Find where the given text appears and provide that cell's center as [X, Y] coordinate. 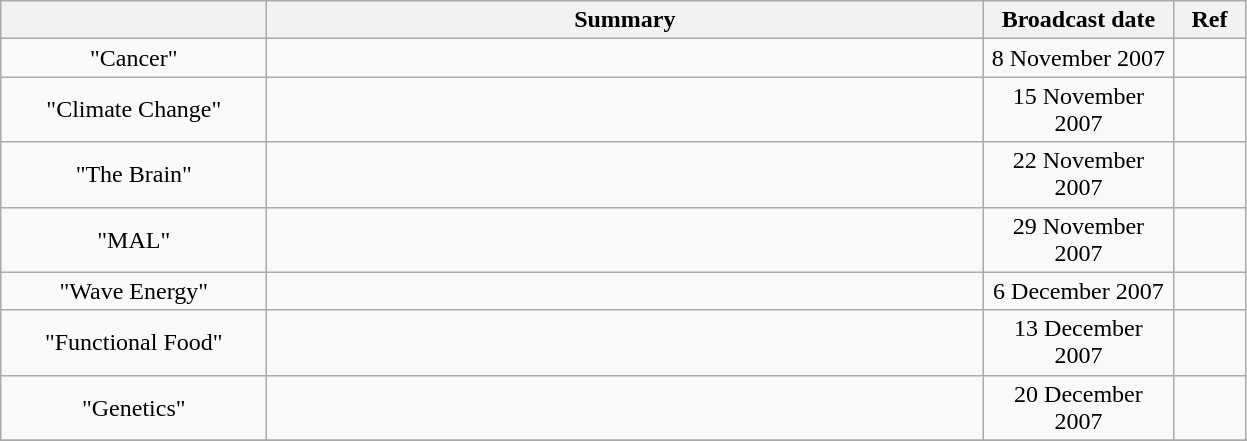
20 December 2007 [1078, 408]
Broadcast date [1078, 20]
"MAL" [134, 240]
29 November 2007 [1078, 240]
"Cancer" [134, 58]
13 December 2007 [1078, 342]
8 November 2007 [1078, 58]
"Climate Change" [134, 110]
6 December 2007 [1078, 291]
Summary [625, 20]
Ref [1210, 20]
"Genetics" [134, 408]
15 November 2007 [1078, 110]
"The Brain" [134, 174]
22 November 2007 [1078, 174]
"Wave Energy" [134, 291]
"Functional Food" [134, 342]
